Determine the [x, y] coordinate at the center of the cell enclosing the given text.  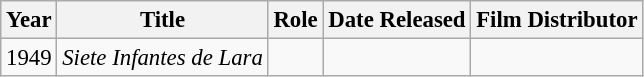
Year [29, 20]
Siete Infantes de Lara [162, 58]
1949 [29, 58]
Title [162, 20]
Role [296, 20]
Film Distributor [557, 20]
Date Released [397, 20]
